Return [x, y] of the center of cell containing provided text 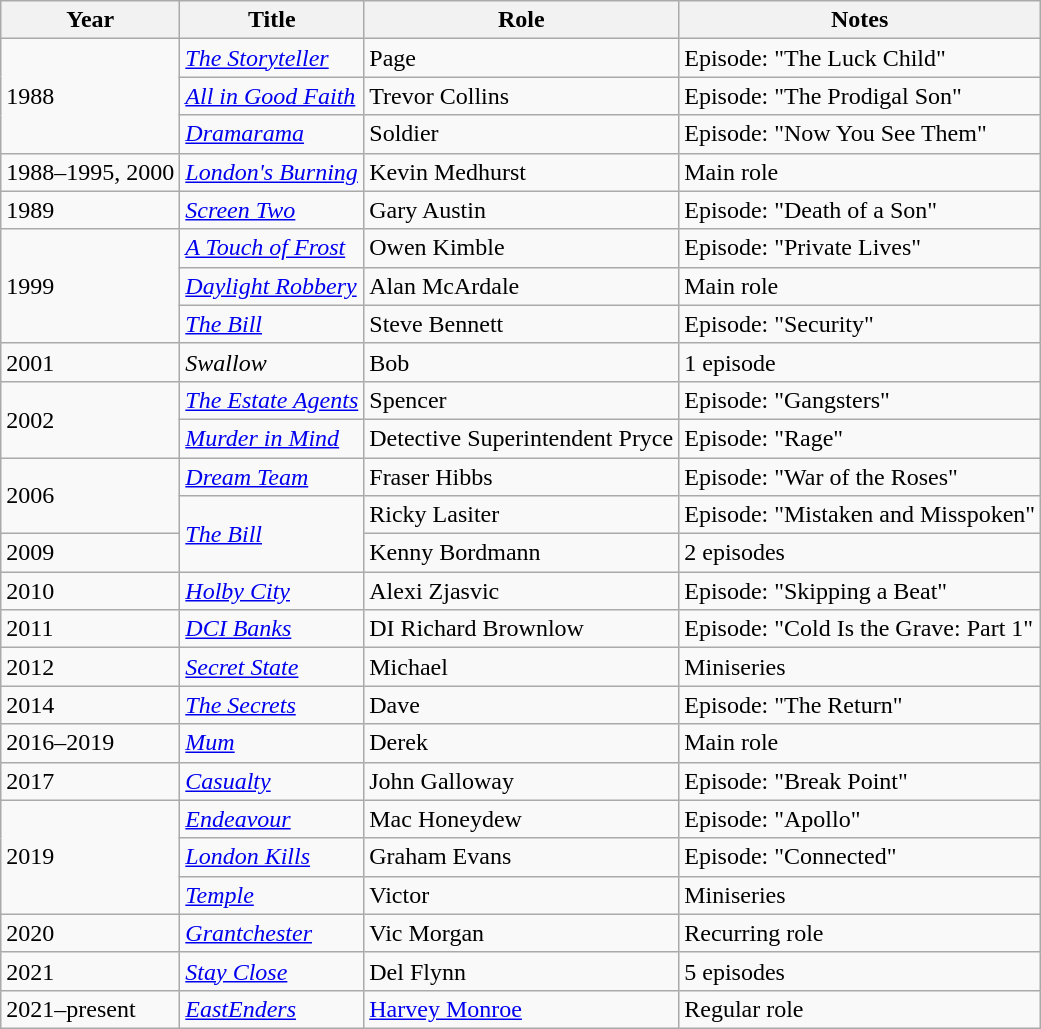
Title [272, 20]
DCI Banks [272, 629]
Episode: "Mistaken and Misspoken" [860, 515]
Kenny Bordmann [522, 553]
Episode: "War of the Roses" [860, 477]
Episode: "The Return" [860, 705]
1988 [90, 96]
1999 [90, 286]
All in Good Faith [272, 96]
DI Richard Brownlow [522, 629]
Stay Close [272, 971]
Secret State [272, 667]
Daylight Robbery [272, 286]
2017 [90, 781]
A Touch of Frost [272, 248]
Holby City [272, 591]
Harvey Monroe [522, 1009]
2016–2019 [90, 743]
2014 [90, 705]
1988–1995, 2000 [90, 172]
Episode: "Gangsters" [860, 400]
Endeavour [272, 819]
Swallow [272, 362]
2001 [90, 362]
1989 [90, 210]
Owen Kimble [522, 248]
London Kills [272, 857]
Derek [522, 743]
Screen Two [272, 210]
Episode: "Rage" [860, 438]
2009 [90, 553]
Gary Austin [522, 210]
Spencer [522, 400]
Recurring role [860, 933]
The Storyteller [272, 58]
Mum [272, 743]
Soldier [522, 134]
The Secrets [272, 705]
Notes [860, 20]
Michael [522, 667]
Episode: "Security" [860, 324]
Year [90, 20]
Dave [522, 705]
Episode: "Private Lives" [860, 248]
Role [522, 20]
Bob [522, 362]
2020 [90, 933]
1 episode [860, 362]
Dramarama [272, 134]
2011 [90, 629]
Trevor Collins [522, 96]
2012 [90, 667]
Alexi Zjasvic [522, 591]
2021–present [90, 1009]
Episode: "Apollo" [860, 819]
Alan McArdale [522, 286]
2021 [90, 971]
Episode: "Break Point" [860, 781]
Vic Morgan [522, 933]
5 episodes [860, 971]
EastEnders [272, 1009]
Casualty [272, 781]
Episode: "Cold Is the Grave: Part 1" [860, 629]
2002 [90, 419]
2 episodes [860, 553]
Episode: "Death of a Son" [860, 210]
Del Flynn [522, 971]
2006 [90, 496]
Grantchester [272, 933]
Episode: "Connected" [860, 857]
Ricky Lasiter [522, 515]
2010 [90, 591]
Episode: "Now You See Them" [860, 134]
Kevin Medhurst [522, 172]
Episode: "The Prodigal Son" [860, 96]
Fraser Hibbs [522, 477]
Episode: "Skipping a Beat" [860, 591]
Mac Honeydew [522, 819]
Murder in Mind [272, 438]
Steve Bennett [522, 324]
The Estate Agents [272, 400]
John Galloway [522, 781]
Dream Team [272, 477]
Detective Superintendent Pryce [522, 438]
Episode: "The Luck Child" [860, 58]
Graham Evans [522, 857]
London's Burning [272, 172]
Page [522, 58]
2019 [90, 857]
Regular role [860, 1009]
Victor [522, 895]
Temple [272, 895]
